Output the (x, y) coordinate of the center of the cell containing the given text.  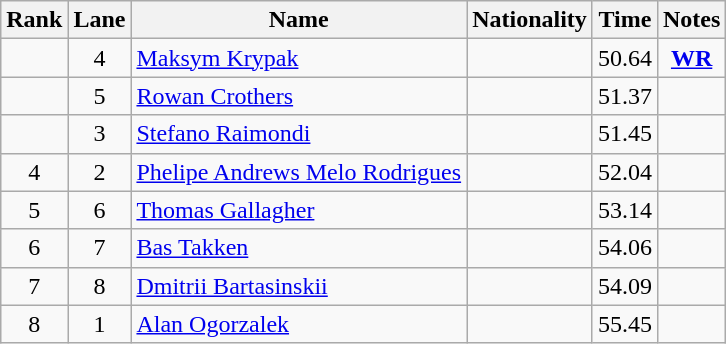
Rowan Crothers (299, 96)
2 (100, 172)
Alan Ogorzalek (299, 324)
Phelipe Andrews Melo Rodrigues (299, 172)
55.45 (624, 324)
51.37 (624, 96)
1 (100, 324)
Nationality (530, 20)
50.64 (624, 58)
Dmitrii Bartasinskii (299, 286)
Notes (691, 20)
Thomas Gallagher (299, 210)
53.14 (624, 210)
54.09 (624, 286)
54.06 (624, 248)
51.45 (624, 134)
Stefano Raimondi (299, 134)
Maksym Krypak (299, 58)
WR (691, 58)
Rank (34, 20)
Bas Takken (299, 248)
52.04 (624, 172)
Time (624, 20)
Name (299, 20)
3 (100, 134)
Lane (100, 20)
